Return the [x, y] coordinate for the center point of the cell that contains the specified text.  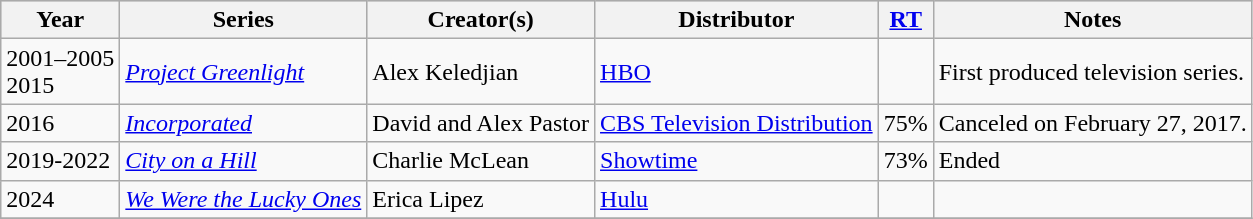
2016 [60, 123]
Canceled on February 27, 2017. [1092, 123]
Series [244, 20]
CBS Television Distribution [737, 123]
City on a Hill [244, 161]
73% [906, 161]
We Were the Lucky Ones [244, 199]
Year [60, 20]
Distributor [737, 20]
HBO [737, 72]
Incorporated [244, 123]
Erica Lipez [481, 199]
Creator(s) [481, 20]
Alex Keledjian [481, 72]
Charlie McLean [481, 161]
Hulu [737, 199]
David and Alex Pastor [481, 123]
RT [906, 20]
2019-2022 [60, 161]
Notes [1092, 20]
First produced television series. [1092, 72]
Showtime [737, 161]
Ended [1092, 161]
75% [906, 123]
2001–2005 2015 [60, 72]
2024 [60, 199]
Project Greenlight [244, 72]
